Capture the cell that displays the provided text and extract its (X, Y) central coordinate. 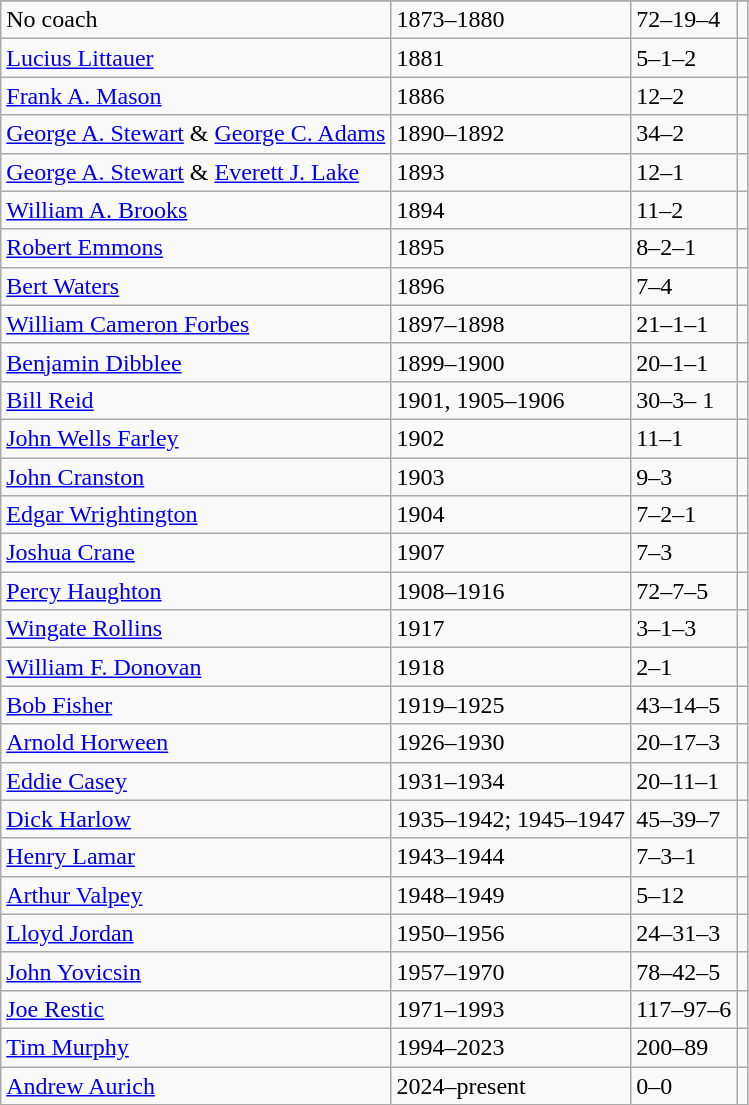
1894 (511, 210)
John Cranston (196, 477)
1943–1944 (511, 857)
Robert Emmons (196, 248)
5–12 (684, 895)
Wingate Rollins (196, 629)
20–11–1 (684, 781)
1896 (511, 286)
5–1–2 (684, 58)
3–1–3 (684, 629)
45–39–7 (684, 819)
12–1 (684, 172)
1957–1970 (511, 971)
7–3 (684, 553)
1908–1916 (511, 591)
Frank A. Mason (196, 96)
Andrew Aurich (196, 1085)
21–1–1 (684, 324)
1971–1993 (511, 1009)
Joshua Crane (196, 553)
1918 (511, 667)
1950–1956 (511, 933)
0–0 (684, 1085)
117–97–6 (684, 1009)
8–2–1 (684, 248)
Lloyd Jordan (196, 933)
No coach (196, 20)
24–31–3 (684, 933)
Edgar Wrightington (196, 515)
1903 (511, 477)
43–14–5 (684, 705)
78–42–5 (684, 971)
1907 (511, 553)
Arthur Valpey (196, 895)
20–1–1 (684, 362)
30–3– 1 (684, 400)
1919–1925 (511, 705)
1897–1898 (511, 324)
1926–1930 (511, 743)
7–4 (684, 286)
1890–1892 (511, 134)
Tim Murphy (196, 1047)
William Cameron Forbes (196, 324)
2–1 (684, 667)
John Yovicsin (196, 971)
Bill Reid (196, 400)
1935–1942; 1945–1947 (511, 819)
9–3 (684, 477)
Henry Lamar (196, 857)
72–7–5 (684, 591)
7–3–1 (684, 857)
1948–1949 (511, 895)
1901, 1905–1906 (511, 400)
Joe Restic (196, 1009)
11–1 (684, 438)
1931–1934 (511, 781)
Lucius Littauer (196, 58)
George A. Stewart & Everett J. Lake (196, 172)
1899–1900 (511, 362)
Percy Haughton (196, 591)
12–2 (684, 96)
1873–1880 (511, 20)
Bob Fisher (196, 705)
200–89 (684, 1047)
2024–present (511, 1085)
1895 (511, 248)
Arnold Horween (196, 743)
1904 (511, 515)
20–17–3 (684, 743)
Benjamin Dibblee (196, 362)
11–2 (684, 210)
1994–2023 (511, 1047)
John Wells Farley (196, 438)
72–19–4 (684, 20)
1886 (511, 96)
1917 (511, 629)
1881 (511, 58)
William F. Donovan (196, 667)
George A. Stewart & George C. Adams (196, 134)
Dick Harlow (196, 819)
1893 (511, 172)
William A. Brooks (196, 210)
34–2 (684, 134)
Bert Waters (196, 286)
1902 (511, 438)
Eddie Casey (196, 781)
7–2–1 (684, 515)
